Capture the cell that displays the provided text and extract its [x, y] central coordinate. 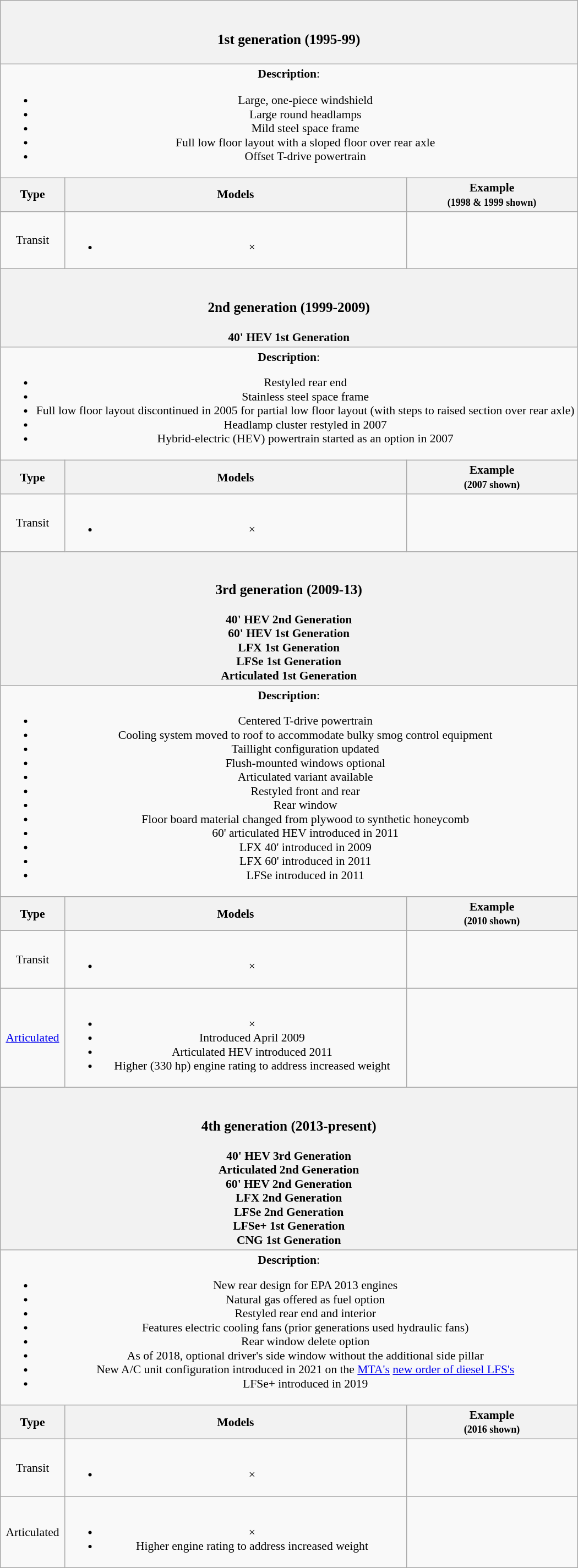
Example(2010 shown) [492, 914]
Example(1998 & 1999 shown) [492, 195]
2nd generation (1999-2009)40' HEV 1st Generation [289, 308]
1st generation (1995-99) [289, 32]
3rd generation (2009-13)40' HEV 2nd Generation60' HEV 1st GenerationLFX 1st GenerationLFSe 1st GenerationArticulated 1st Generation [289, 618]
× Introduced April 2009Articulated HEV introduced 2011Higher (330 hp) engine rating to address increased weight [236, 1038]
Example(2016 shown) [492, 1423]
× Higher engine rating to address increased weight [236, 1532]
Example(2007 shown) [492, 478]
